Find where the given text appears and provide that cell's center as (X, Y) coordinate. 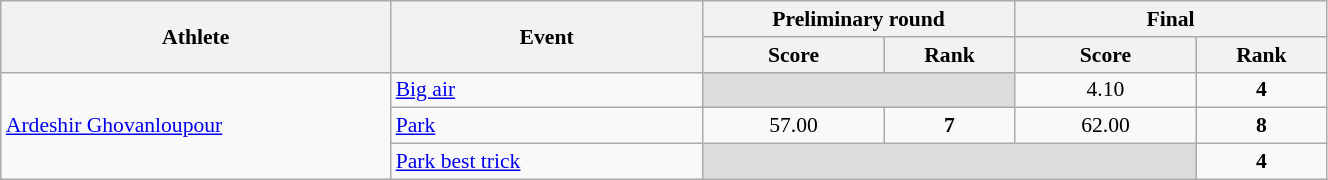
Park (547, 126)
Park best trick (547, 162)
8 (1261, 126)
Big air (547, 90)
Athlete (196, 36)
Ardeshir Ghovanloupour (196, 126)
4.10 (1105, 90)
Final (1170, 19)
7 (950, 126)
Event (547, 36)
Preliminary round (859, 19)
57.00 (794, 126)
62.00 (1105, 126)
